Extract the (X, Y) coordinate from the center of the cell holding the provided text.  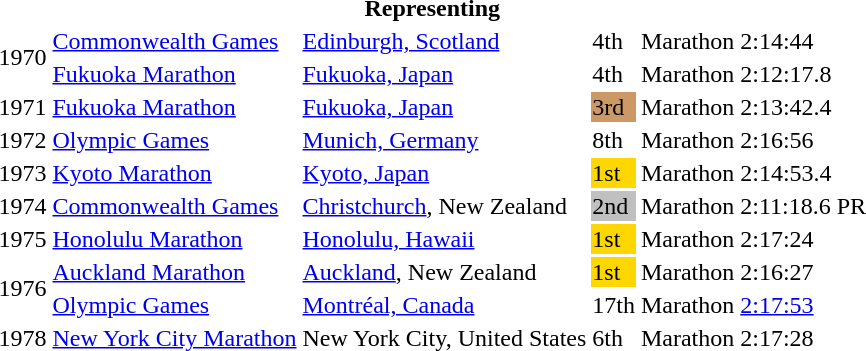
Kyoto, Japan (444, 173)
Montréal, Canada (444, 305)
3rd (614, 107)
Edinburgh, Scotland (444, 41)
17th (614, 305)
Auckland Marathon (174, 272)
Munich, Germany (444, 140)
2nd (614, 206)
8th (614, 140)
Christchurch, New Zealand (444, 206)
Kyoto Marathon (174, 173)
Honolulu, Hawaii (444, 239)
Auckland, New Zealand (444, 272)
Honolulu Marathon (174, 239)
